Pinpoint the cell where the given text exists, returning its (X, Y) midpoint coordinate. 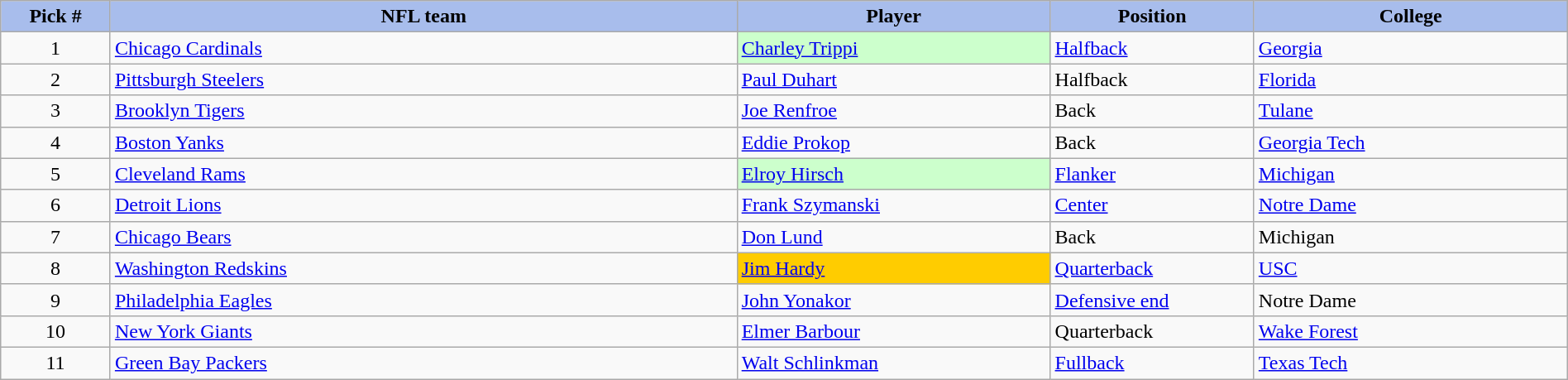
Green Bay Packers (423, 363)
Walt Schlinkman (893, 363)
Joe Renfroe (893, 111)
Position (1152, 17)
Boston Yanks (423, 142)
Tulane (1411, 111)
New York Giants (423, 331)
Elmer Barbour (893, 331)
3 (56, 111)
Frank Szymanski (893, 205)
Center (1152, 205)
Georgia Tech (1411, 142)
Jim Hardy (893, 268)
Defensive end (1152, 300)
Cleveland Rams (423, 174)
Philadelphia Eagles (423, 300)
Fullback (1152, 363)
Wake Forest (1411, 331)
Don Lund (893, 237)
Elroy Hirsch (893, 174)
Charley Trippi (893, 48)
9 (56, 300)
1 (56, 48)
Eddie Prokop (893, 142)
NFL team (423, 17)
6 (56, 205)
11 (56, 363)
Florida (1411, 79)
Brooklyn Tigers (423, 111)
USC (1411, 268)
5 (56, 174)
8 (56, 268)
2 (56, 79)
Paul Duhart (893, 79)
John Yonakor (893, 300)
7 (56, 237)
4 (56, 142)
Pittsburgh Steelers (423, 79)
Detroit Lions (423, 205)
Chicago Cardinals (423, 48)
Flanker (1152, 174)
Texas Tech (1411, 363)
Washington Redskins (423, 268)
Player (893, 17)
Pick # (56, 17)
Chicago Bears (423, 237)
10 (56, 331)
Georgia (1411, 48)
College (1411, 17)
